Search for the cell housing the specified text and yield its (X, Y) center coordinate. 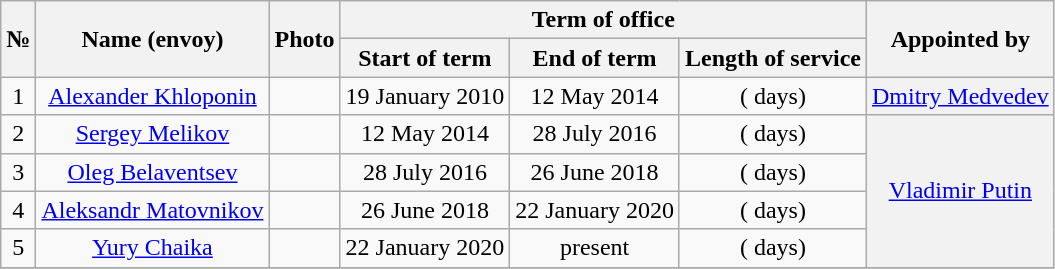
Sergey Melikov (152, 134)
Yury Chaika (152, 248)
Term of office (603, 20)
4 (18, 210)
Length of service (772, 58)
Start of term (425, 58)
Oleg Belaventsev (152, 172)
№ (18, 39)
Aleksandr Matovnikov (152, 210)
2 (18, 134)
Alexander Khloponin (152, 96)
Photo (304, 39)
Dmitry Medvedev (960, 96)
1 (18, 96)
present (595, 248)
Name (envoy) (152, 39)
Appointed by (960, 39)
Vladimir Putin (960, 191)
End of term (595, 58)
3 (18, 172)
19 January 2010 (425, 96)
5 (18, 248)
